For the text-containing cell, return its midpoint in (X, Y) coordinate format. 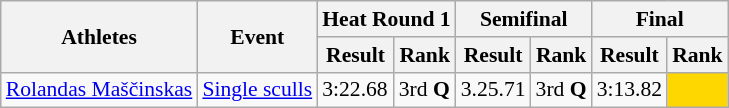
Semifinal (524, 19)
Single sculls (257, 90)
3.25.71 (494, 90)
Final (660, 19)
Event (257, 36)
Rolandas Maščinskas (100, 90)
3:13.82 (630, 90)
Athletes (100, 36)
Heat Round 1 (386, 19)
3:22.68 (356, 90)
